Provide the (X, Y) coordinate of the cell's center where the given text is located.  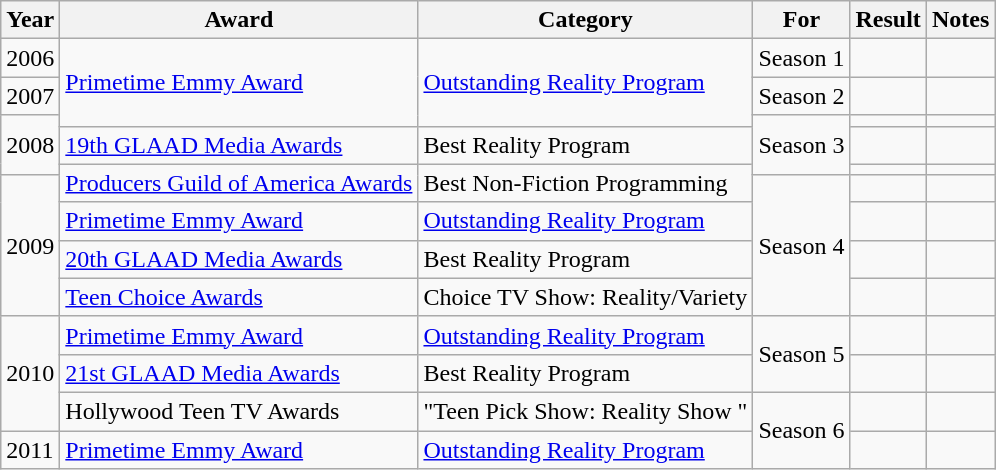
Category (586, 20)
2009 (30, 246)
2008 (30, 145)
21st GLAAD Media Awards (239, 373)
2007 (30, 96)
Producers Guild of America Awards (239, 183)
Season 6 (802, 430)
Result (888, 20)
20th GLAAD Media Awards (239, 259)
2010 (30, 373)
Best Non-Fiction Programming (586, 183)
Hollywood Teen TV Awards (239, 411)
Notes (960, 20)
2006 (30, 58)
Choice TV Show: Reality/Variety (586, 297)
Season 4 (802, 246)
Teen Choice Awards (239, 297)
For (802, 20)
Year (30, 20)
Season 5 (802, 354)
"Teen Pick Show: Reality Show " (586, 411)
Season 1 (802, 58)
Season 3 (802, 145)
Season 2 (802, 96)
Award (239, 20)
19th GLAAD Media Awards (239, 145)
2011 (30, 449)
